Pinpoint the cell where the given text exists, returning its (X, Y) midpoint coordinate. 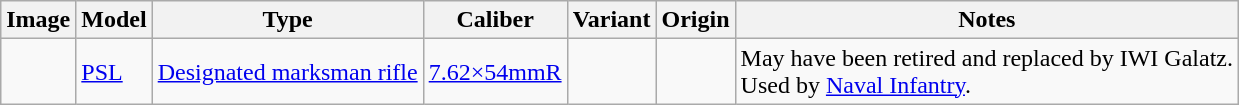
Model (114, 20)
Origin (696, 20)
Caliber (495, 20)
Image (38, 20)
May have been retired and replaced by IWI Galatz.Used by Naval Infantry. (986, 72)
Designated marksman rifle (288, 72)
Notes (986, 20)
Type (288, 20)
PSL (114, 72)
7.62×54mmR (495, 72)
Variant (612, 20)
